Determine the (x, y) coordinate at the center of the cell enclosing the given text.  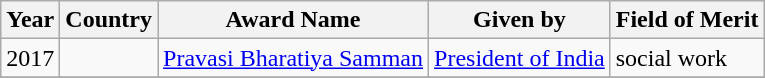
Given by (520, 20)
2017 (30, 58)
Year (30, 20)
social work (687, 58)
Country (109, 20)
Pravasi Bharatiya Samman (294, 58)
Award Name (294, 20)
Field of Merit (687, 20)
President of India (520, 58)
